Detect which cell encompasses the target text, then output its [x, y] center coordinate. 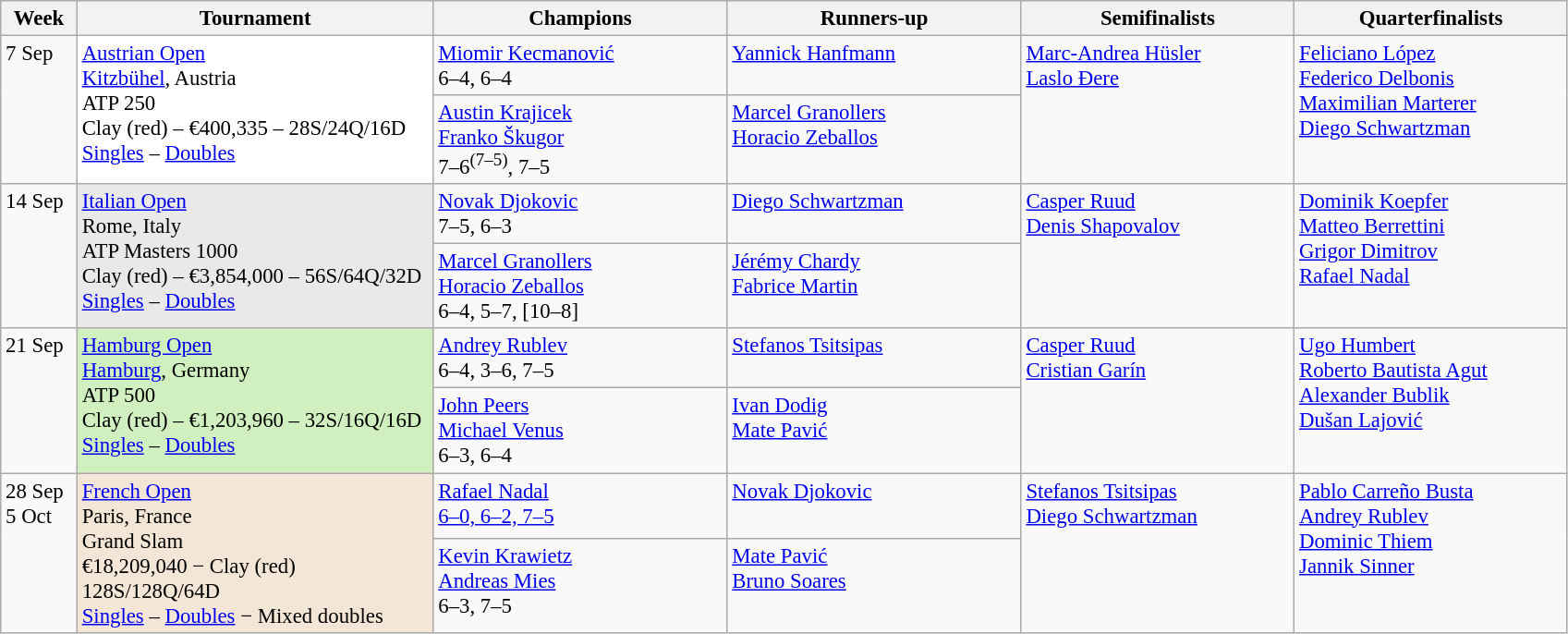
Stefanos Tsitsipas [874, 359]
Feliciano López Federico Delbonis Maximilian Marterer Diego Schwartzman [1431, 111]
Austin Krajicek Franko Škugor 7–6(7–5), 7–5 [580, 140]
Champions [580, 18]
Andrey Rublev 6–4, 3–6, 7–5 [580, 359]
Austrian Open Kitzbühel, AustriaATP 250Clay (red) – €400,335 – 28S/24Q/16DSingles – Doubles [255, 111]
28 Sep5 Oct [39, 553]
Pablo Carreño Busta Andrey Rublev Dominic Thiem Jannik Sinner [1431, 553]
Stefanos Tsitsipas Diego Schwartzman [1158, 553]
Marc-Andrea Hüsler Laslo Đere [1158, 111]
Marcel Granollers Horacio Zeballos [874, 140]
Miomir Kecmanović6–4, 6–4 [580, 67]
Casper Ruud Cristian Garín [1158, 401]
Ivan Dodig Mate Pavić [874, 431]
Tournament [255, 18]
Yannick Hanfmann [874, 67]
Dominik Koepfer Matteo Berrettini Grigor Dimitrov Rafael Nadal [1431, 256]
Casper Ruud Denis Shapovalov [1158, 256]
Semifinalists [1158, 18]
Jérémy Chardy Fabrice Martin [874, 287]
Italian Open Rome, ItalyATP Masters 1000Clay (red) – €3,854,000 – 56S/64Q/32DSingles – Doubles [255, 256]
Week [39, 18]
Novak Djokovic7–5, 6–3 [580, 214]
Diego Schwartzman [874, 214]
14 Sep [39, 256]
Ugo Humbert Roberto Bautista Agut Alexander Bublik Dušan Lajović [1431, 401]
Runners-up [874, 18]
7 Sep [39, 111]
John Peers Michael Venus 6–3, 6–4 [580, 431]
Rafael Nadal 6–0, 6–2, 7–5 [580, 506]
French Open Paris, FranceGrand Slam€18,209,040 − Clay (red)128S/128Q/64DSingles – Doubles − Mixed doubles [255, 553]
Marcel Granollers Horacio Zeballos 6–4, 5–7, [10–8] [580, 287]
Kevin Krawietz Andreas Mies 6–3, 7–5 [580, 586]
Quarterfinalists [1431, 18]
Hamburg Open Hamburg, GermanyATP 500Clay (red) – €1,203,960 – 32S/16Q/16DSingles – Doubles [255, 401]
Mate Pavić Bruno Soares [874, 586]
Novak Djokovic [874, 506]
21 Sep [39, 401]
